Return the [x, y] coordinate for the center point of the cell that contains the specified text.  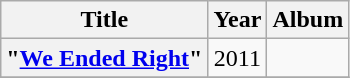
Year [238, 20]
2011 [238, 58]
"We Ended Right" [104, 58]
Title [104, 20]
Album [308, 20]
